From the cell containing the given text, extract its center point as [x, y] coordinate. 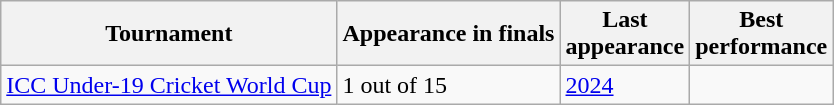
Appearance in finals [448, 34]
1 out of 15 [448, 85]
Lastappearance [625, 34]
ICC Under-19 Cricket World Cup [169, 85]
Tournament [169, 34]
2024 [625, 85]
Bestperformance [762, 34]
